Identify which cell holds the provided text, then report its (X, Y) central coordinate. 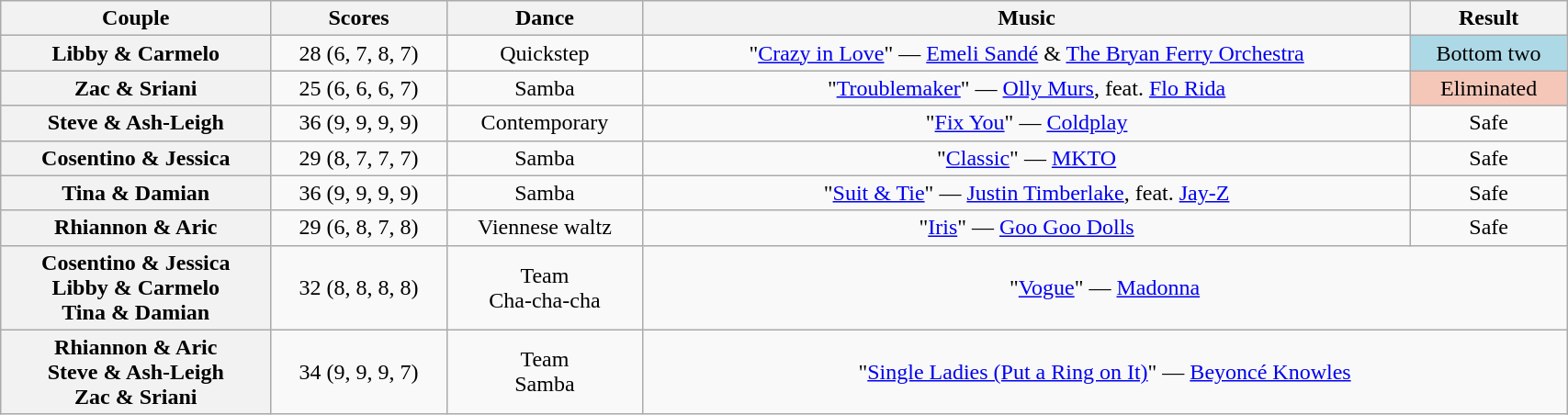
TeamCha-cha-cha (544, 287)
"Suit & Tie" — Justin Timberlake, feat. Jay-Z (1027, 193)
"Vogue" — Madonna (1105, 287)
Rhiannon & AricSteve & Ash-LeighZac & Sriani (136, 372)
"Fix You" — Coldplay (1027, 123)
Eliminated (1489, 88)
29 (8, 7, 7, 7) (359, 158)
"Iris" — Goo Goo Dolls (1027, 228)
29 (6, 8, 7, 8) (359, 228)
32 (8, 8, 8, 8) (359, 287)
Couple (136, 18)
Dance (544, 18)
Result (1489, 18)
"Crazy in Love" — Emeli Sandé & The Bryan Ferry Orchestra (1027, 53)
Libby & Carmelo (136, 53)
TeamSamba (544, 372)
28 (6, 7, 8, 7) (359, 53)
Zac & Sriani (136, 88)
25 (6, 6, 6, 7) (359, 88)
"Troublemaker" — Olly Murs, feat. Flo Rida (1027, 88)
"Classic" — MKTO (1027, 158)
Steve & Ash-Leigh (136, 123)
Quickstep (544, 53)
Tina & Damian (136, 193)
Bottom two (1489, 53)
Cosentino & Jessica (136, 158)
34 (9, 9, 9, 7) (359, 372)
Contemporary (544, 123)
"Single Ladies (Put a Ring on It)" — Beyoncé Knowles (1105, 372)
Viennese waltz (544, 228)
Scores (359, 18)
Music (1027, 18)
Rhiannon & Aric (136, 228)
Cosentino & JessicaLibby & CarmeloTina & Damian (136, 287)
